Find where the given text appears and provide that cell's center as (x, y) coordinate. 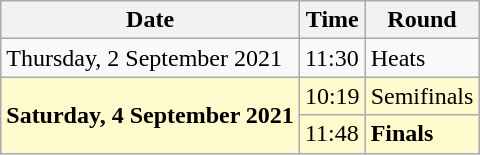
Heats (422, 58)
Time (332, 20)
Date (150, 20)
11:30 (332, 58)
Finals (422, 134)
Round (422, 20)
10:19 (332, 96)
Semifinals (422, 96)
11:48 (332, 134)
Thursday, 2 September 2021 (150, 58)
Saturday, 4 September 2021 (150, 115)
